Scan for the cell matching the given text and deliver its (X, Y) coordinate at center. 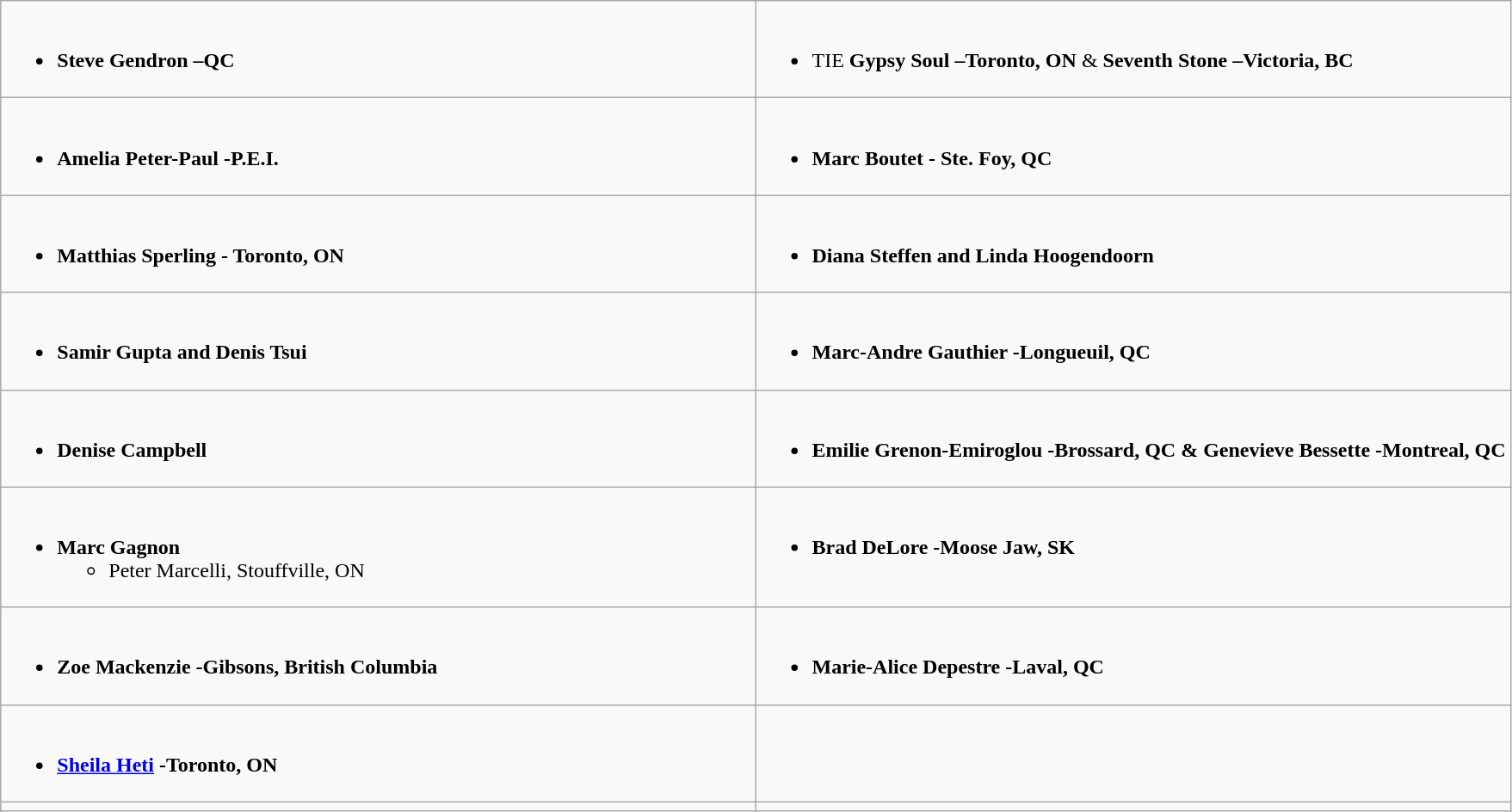
Marc-Andre Gauthier -Longueuil, QC (1132, 341)
Brad DeLore -Moose Jaw, SK (1132, 547)
Diana Steffen and Linda Hoogendoorn (1132, 244)
Amelia Peter-Paul -P.E.I. (379, 146)
Matthias Sperling - Toronto, ON (379, 244)
Marc GagnonPeter Marcelli, Stouffville, ON (379, 547)
Samir Gupta and Denis Tsui (379, 341)
TIE Gypsy Soul –Toronto, ON & Seventh Stone –Victoria, BC (1132, 50)
Emilie Grenon-Emiroglou -Brossard, QC & Genevieve Bessette -Montreal, QC (1132, 439)
Zoe Mackenzie -Gibsons, British Columbia (379, 655)
Marie-Alice Depestre -Laval, QC (1132, 655)
Marc Boutet - Ste. Foy, QC (1132, 146)
Steve Gendron –QC (379, 50)
Sheila Heti -Toronto, ON (379, 754)
Denise Campbell (379, 439)
